Determine the [X, Y] coordinate at the center of the cell enclosing the given text.  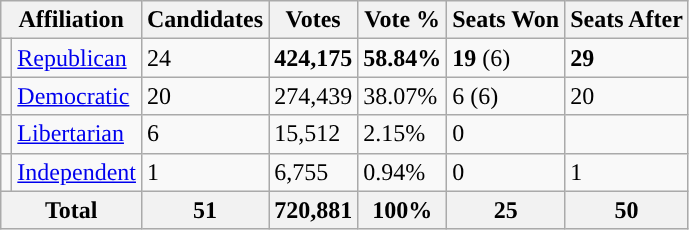
0.94% [402, 172]
50 [627, 210]
6 (6) [506, 96]
38.07% [402, 96]
Seats Won [506, 20]
Candidates [204, 20]
Votes [314, 20]
Republican [77, 58]
58.84% [402, 58]
Democratic [77, 96]
6,755 [314, 172]
100% [402, 210]
Affiliation [72, 20]
2.15% [402, 134]
720,881 [314, 210]
29 [627, 58]
Vote % [402, 20]
Libertarian [77, 134]
25 [506, 210]
Total [72, 210]
Independent [77, 172]
19 (6) [506, 58]
15,512 [314, 134]
274,439 [314, 96]
24 [204, 58]
Seats After [627, 20]
51 [204, 210]
424,175 [314, 58]
6 [204, 134]
